Capture the cell that displays the provided text and extract its [X, Y] central coordinate. 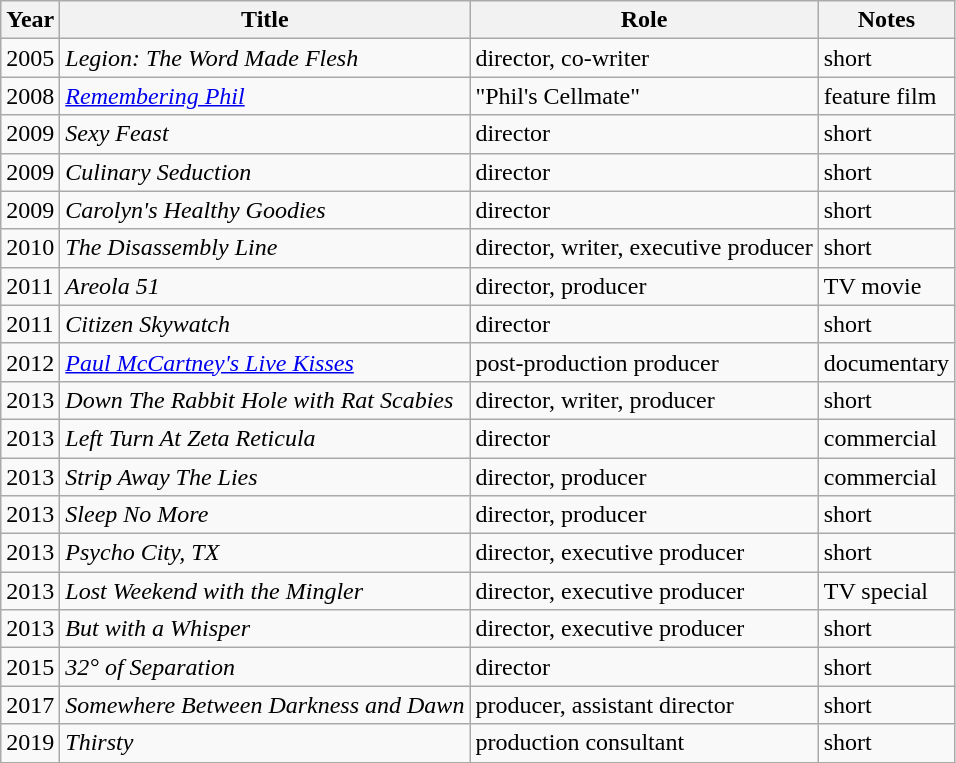
2019 [30, 743]
Title [265, 20]
32° of Separation [265, 667]
director, writer, producer [644, 400]
Sexy Feast [265, 134]
Sleep No More [265, 515]
2015 [30, 667]
director, co-writer [644, 58]
2005 [30, 58]
Year [30, 20]
"Phil's Cellmate" [644, 96]
post-production producer [644, 362]
Somewhere Between Darkness and Dawn [265, 705]
2017 [30, 705]
2008 [30, 96]
Thirsty [265, 743]
The Disassembly Line [265, 248]
Paul McCartney's Live Kisses [265, 362]
Carolyn's Healthy Goodies [265, 210]
Down The Rabbit Hole with Rat Scabies [265, 400]
2012 [30, 362]
2010 [30, 248]
Remembering Phil [265, 96]
production consultant [644, 743]
Areola 51 [265, 286]
Psycho City, TX [265, 553]
Notes [886, 20]
Left Turn At Zeta Reticula [265, 438]
Role [644, 20]
Citizen Skywatch [265, 324]
Strip Away The Lies [265, 477]
TV movie [886, 286]
Culinary Seduction [265, 172]
feature film [886, 96]
producer, assistant director [644, 705]
Lost Weekend with the Mingler [265, 591]
But with a Whisper [265, 629]
director, writer, executive producer [644, 248]
Legion: The Word Made Flesh [265, 58]
TV special [886, 591]
documentary [886, 362]
